For the text-containing cell, return its midpoint in [X, Y] coordinate format. 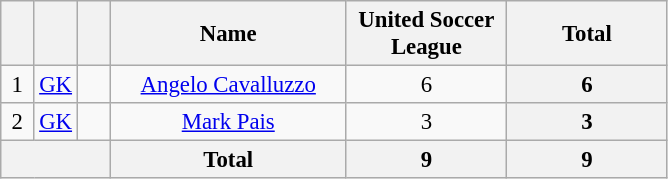
Mark Pais [228, 122]
Name [228, 34]
United Soccer League [426, 34]
2 [18, 122]
1 [18, 85]
Angelo Cavalluzzo [228, 85]
